Extract the [x, y] coordinate from the center of the cell holding the provided text.  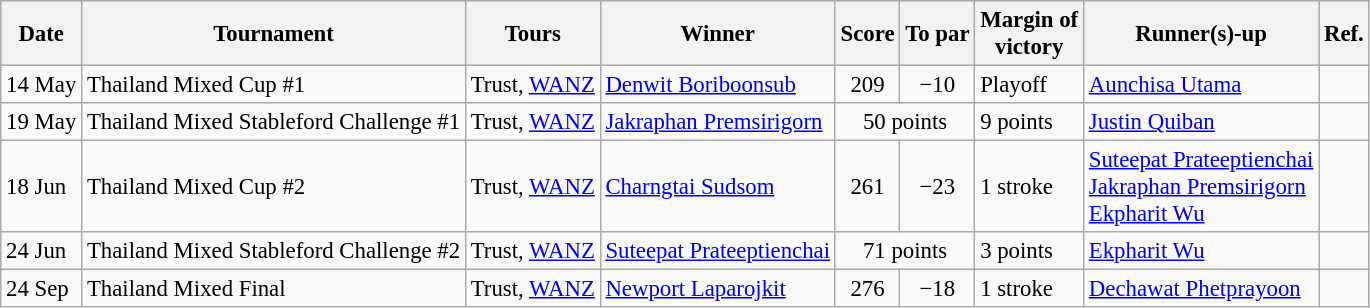
Tournament [274, 34]
Winner [718, 34]
Margin ofvictory [1030, 34]
Aunchisa Utama [1202, 85]
Denwit Boriboonsub [718, 85]
14 May [42, 85]
Date [42, 34]
18 Jun [42, 187]
Score [868, 34]
19 May [42, 122]
3 points [1030, 251]
Playoff [1030, 85]
−23 [938, 187]
Jakraphan Premsirigorn [718, 122]
Thailand Mixed Stableford Challenge #2 [274, 251]
Suteepat Prateeptienchai [718, 251]
−10 [938, 85]
Ekpharit Wu [1202, 251]
Runner(s)-up [1202, 34]
To par [938, 34]
Dechawat Phetprayoon [1202, 289]
50 points [905, 122]
Tours [532, 34]
209 [868, 85]
24 Jun [42, 251]
276 [868, 289]
Thailand Mixed Final [274, 289]
Thailand Mixed Cup #1 [274, 85]
Thailand Mixed Cup #2 [274, 187]
Thailand Mixed Stableford Challenge #1 [274, 122]
Newport Laparojkit [718, 289]
9 points [1030, 122]
Suteepat Prateeptienchai Jakraphan Premsirigorn Ekpharit Wu [1202, 187]
24 Sep [42, 289]
Ref. [1344, 34]
71 points [905, 251]
Charngtai Sudsom [718, 187]
−18 [938, 289]
261 [868, 187]
Justin Quiban [1202, 122]
